Find where the given text appears and provide that cell's center as [X, Y] coordinate. 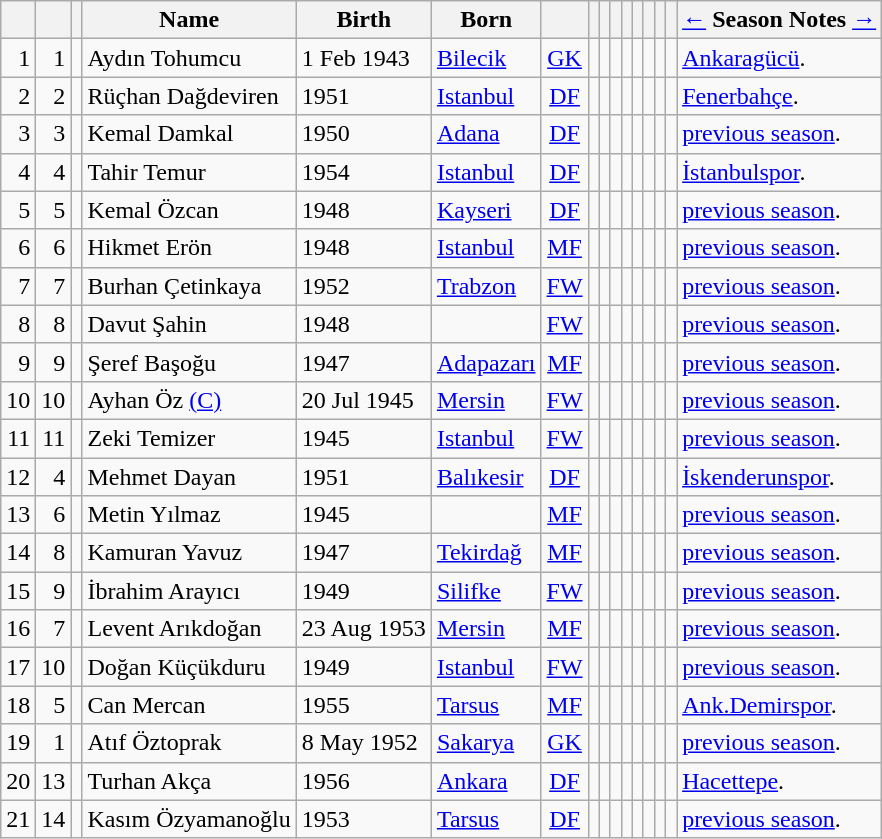
Tekirdağ [486, 553]
8 May 1952 [364, 743]
15 [18, 591]
Ankara [486, 781]
17 [18, 667]
1954 [364, 172]
Kamuran Yavuz [189, 553]
1 Feb 1943 [364, 58]
← Season Notes → [780, 20]
Bilecik [486, 58]
Kayseri [486, 210]
İskenderunspor. [780, 477]
Davut Şahin [189, 324]
Kemal Damkal [189, 134]
23 Aug 1953 [364, 629]
Born [486, 20]
Ayhan Öz (C) [189, 400]
Name [189, 20]
Adana [486, 134]
12 [18, 477]
18 [18, 705]
Birth [364, 20]
Rüçhan Dağdeviren [189, 96]
Adapazarı [486, 362]
Burhan Çetinkaya [189, 286]
Ankaragücü. [780, 58]
Kasım Özyamanoğlu [189, 819]
1955 [364, 705]
Trabzon [486, 286]
1952 [364, 286]
20 Jul 1945 [364, 400]
Mehmet Dayan [189, 477]
20 [18, 781]
16 [18, 629]
Tahir Temur [189, 172]
Silifke [486, 591]
Metin Yılmaz [189, 515]
19 [18, 743]
1950 [364, 134]
Zeki Temizer [189, 438]
21 [18, 819]
Turhan Akça [189, 781]
Sakarya [486, 743]
Hacettepe. [780, 781]
Ank.Demirspor. [780, 705]
İbrahim Arayıcı [189, 591]
Aydın Tohumcu [189, 58]
Kemal Özcan [189, 210]
Hikmet Erön [189, 248]
Şeref Başoğu [189, 362]
Can Mercan [189, 705]
Levent Arıkdoğan [189, 629]
Atıf Öztoprak [189, 743]
İstanbulspor. [780, 172]
Fenerbahçe. [780, 96]
Doğan Küçükduru [189, 667]
Balıkesir [486, 477]
1956 [364, 781]
1953 [364, 819]
